Locate the cell with the specified text and output its [X, Y] center coordinate. 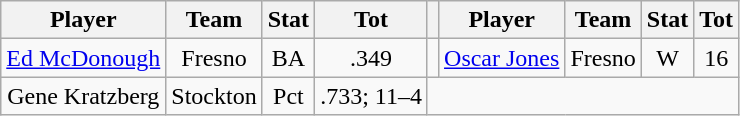
Ed McDonough [84, 58]
Oscar Jones [502, 58]
.349 [372, 58]
Gene Kratzberg [84, 96]
BA [288, 58]
Pct [288, 96]
W [667, 58]
Stockton [214, 96]
16 [716, 58]
.733; 11–4 [372, 96]
